Capture the cell that displays the provided text and extract its [x, y] central coordinate. 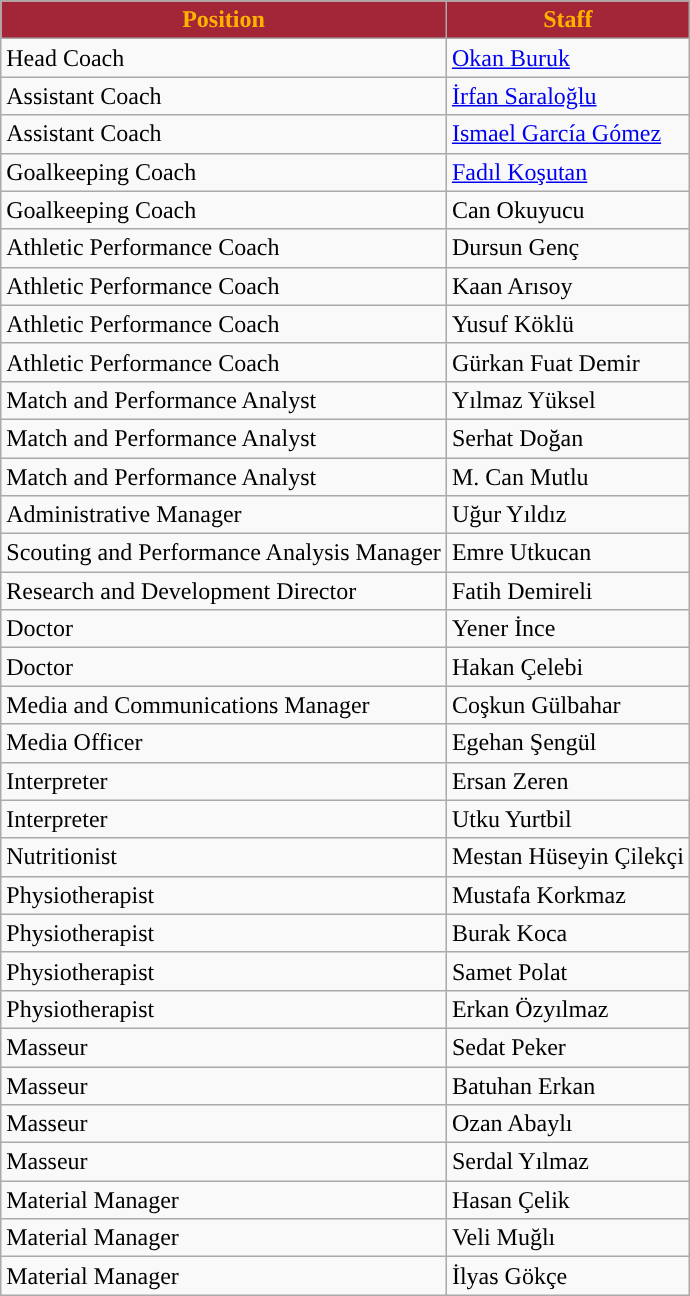
Administrative Manager [224, 515]
Uğur Yıldız [568, 515]
İlyas Gökçe [568, 1276]
Erkan Özyılmaz [568, 1009]
Veli Muğlı [568, 1238]
Egehan Şengül [568, 743]
Nutritionist [224, 857]
Batuhan Erkan [568, 1085]
Head Coach [224, 58]
Burak Koca [568, 933]
Gürkan Fuat Demir [568, 362]
M. Can Mutlu [568, 477]
Ismael García Gómez [568, 134]
Hakan Çelebi [568, 667]
Yusuf Köklü [568, 324]
Coşkun Gülbahar [568, 705]
Serdal Yılmaz [568, 1162]
Yener İnce [568, 629]
Scouting and Performance Analysis Manager [224, 553]
Utku Yurtbil [568, 819]
Hasan Çelik [568, 1200]
Sedat Peker [568, 1047]
Ersan Zeren [568, 781]
Can Okuyucu [568, 210]
Emre Utkucan [568, 553]
Media Officer [224, 743]
Fadıl Koşutan [568, 172]
Dursun Genç [568, 248]
Staff [568, 20]
İrfan Saraloğlu [568, 96]
Fatih Demireli [568, 591]
Media and Communications Manager [224, 705]
Research and Development Director [224, 591]
Ozan Abaylı [568, 1124]
Serhat Doğan [568, 438]
Position [224, 20]
Mestan Hüseyin Çilekçi [568, 857]
Okan Buruk [568, 58]
Samet Polat [568, 971]
Yılmaz Yüksel [568, 400]
Mustafa Korkmaz [568, 895]
Kaan Arısoy [568, 286]
